Determine the [X, Y] coordinate at the center of the cell enclosing the given text.  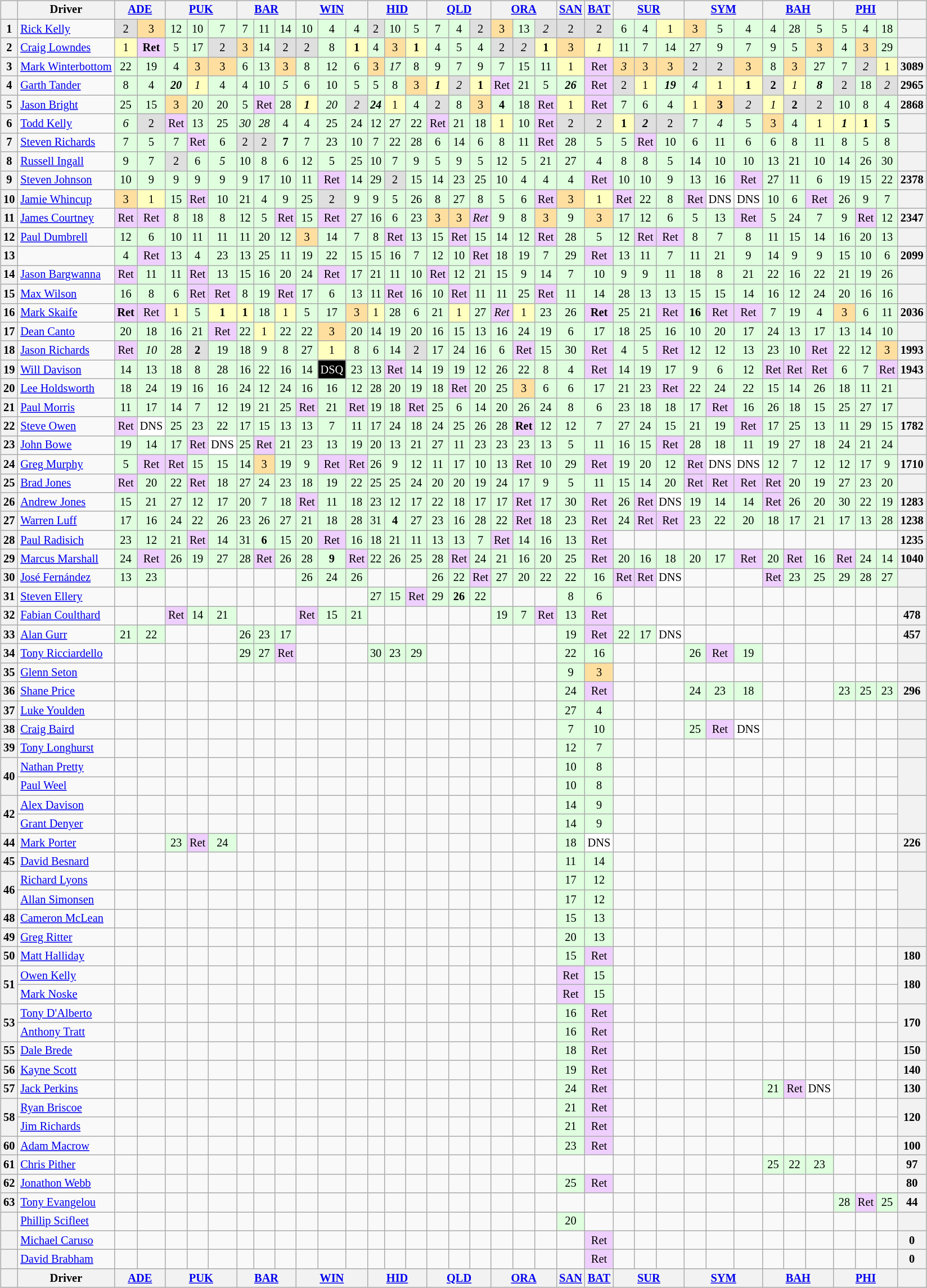
John Bowe [66, 445]
James Courtney [66, 218]
Mark Skaife [66, 313]
296 [912, 691]
36 [9, 691]
Craig Lowndes [66, 48]
Jason Richards [66, 350]
40 [9, 776]
1238 [912, 521]
Max Wilson [66, 294]
Todd Kelly [66, 124]
Cameron McLean [66, 918]
Matt Halliday [66, 956]
55 [9, 1051]
Anthony Tratt [66, 1032]
130 [912, 1089]
Lee Holdsworth [66, 389]
50 [9, 956]
Paul Dumbrell [66, 237]
Greg Murphy [66, 464]
Alan Gurr [66, 634]
42 [9, 814]
Marcus Marshall [66, 559]
Steven Richards [66, 142]
97 [912, 1165]
56 [9, 1070]
2868 [912, 105]
57 [9, 1089]
Jason Bright [66, 105]
Steven Ellery [66, 597]
Luke Youlden [66, 710]
150 [912, 1051]
63 [9, 1203]
Will Davison [66, 370]
170 [912, 1023]
38 [9, 729]
Mark Noske [66, 994]
2347 [912, 218]
Rick Kelly [66, 29]
Mark Porter [66, 843]
39 [9, 748]
48 [9, 918]
Jamie Whincup [66, 199]
32 [9, 616]
49 [9, 938]
Jack Perkins [66, 1089]
61 [9, 1165]
Warren Luff [66, 521]
35 [9, 673]
58 [9, 1117]
51 [9, 984]
80 [912, 1183]
Dean Canto [66, 332]
62 [9, 1183]
Allan Simonsen [66, 899]
David Besnard [66, 862]
2965 [912, 85]
Alex Davison [66, 805]
Steve Owen [66, 426]
Paul Morris [66, 407]
Nathan Pretty [66, 767]
Paul Weel [66, 786]
Grant Denyer [66, 824]
37 [9, 710]
Adam Macrow [66, 1146]
David Brabham [66, 1259]
2099 [912, 256]
Jonathon Webb [66, 1183]
1993 [912, 350]
Tony Longhurst [66, 748]
Brad Jones [66, 483]
Steven Johnson [66, 181]
Tony D'Alberto [66, 1013]
Ryan Briscoe [66, 1108]
Richard Lyons [66, 881]
120 [912, 1117]
46 [9, 890]
Fabian Coulthard [66, 616]
Kayne Scott [66, 1070]
Chris Pither [66, 1165]
DSQ [332, 370]
Greg Ritter [66, 938]
53 [9, 1023]
140 [912, 1070]
1710 [912, 464]
Tony Evangelou [66, 1203]
1235 [912, 540]
Andrew Jones [66, 502]
Dale Brede [66, 1051]
Jim Richards [66, 1127]
Tony Ricciardello [66, 654]
Glenn Seton [66, 673]
2378 [912, 181]
2036 [912, 313]
34 [9, 654]
Russell Ingall [66, 161]
457 [912, 634]
478 [912, 616]
Garth Tander [66, 85]
Owen Kelly [66, 975]
60 [9, 1146]
Craig Baird [66, 729]
José Fernández [66, 578]
Mark Winterbottom [66, 67]
45 [9, 862]
Shane Price [66, 691]
1782 [912, 426]
Michael Caruso [66, 1240]
1040 [912, 559]
1283 [912, 502]
Phillip Scifleet [66, 1222]
1943 [912, 370]
Paul Radisich [66, 540]
Jason Bargwanna [66, 275]
3089 [912, 67]
226 [912, 843]
33 [9, 634]
100 [912, 1146]
